Locate the cell with the specified text and output its (x, y) center coordinate. 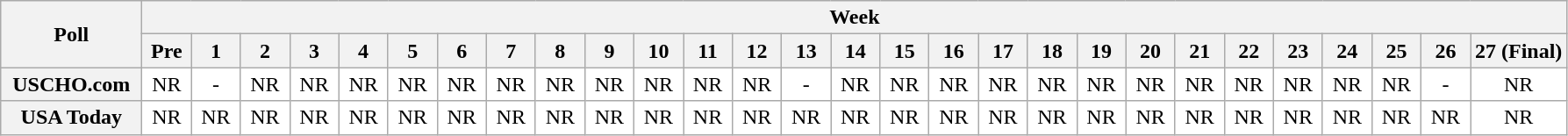
13 (806, 51)
18 (1052, 51)
4 (363, 51)
16 (954, 51)
15 (905, 51)
25 (1396, 51)
12 (757, 51)
Week (855, 18)
USA Today (72, 118)
11 (707, 51)
Poll (72, 34)
Pre (167, 51)
26 (1445, 51)
21 (1199, 51)
3 (314, 51)
27 (Final) (1519, 51)
5 (412, 51)
1 (216, 51)
2 (265, 51)
8 (560, 51)
10 (658, 51)
24 (1347, 51)
9 (609, 51)
USCHO.com (72, 84)
14 (856, 51)
20 (1150, 51)
23 (1298, 51)
22 (1249, 51)
7 (511, 51)
17 (1003, 51)
19 (1101, 51)
6 (462, 51)
